Search for the cell housing the specified text and yield its [X, Y] center coordinate. 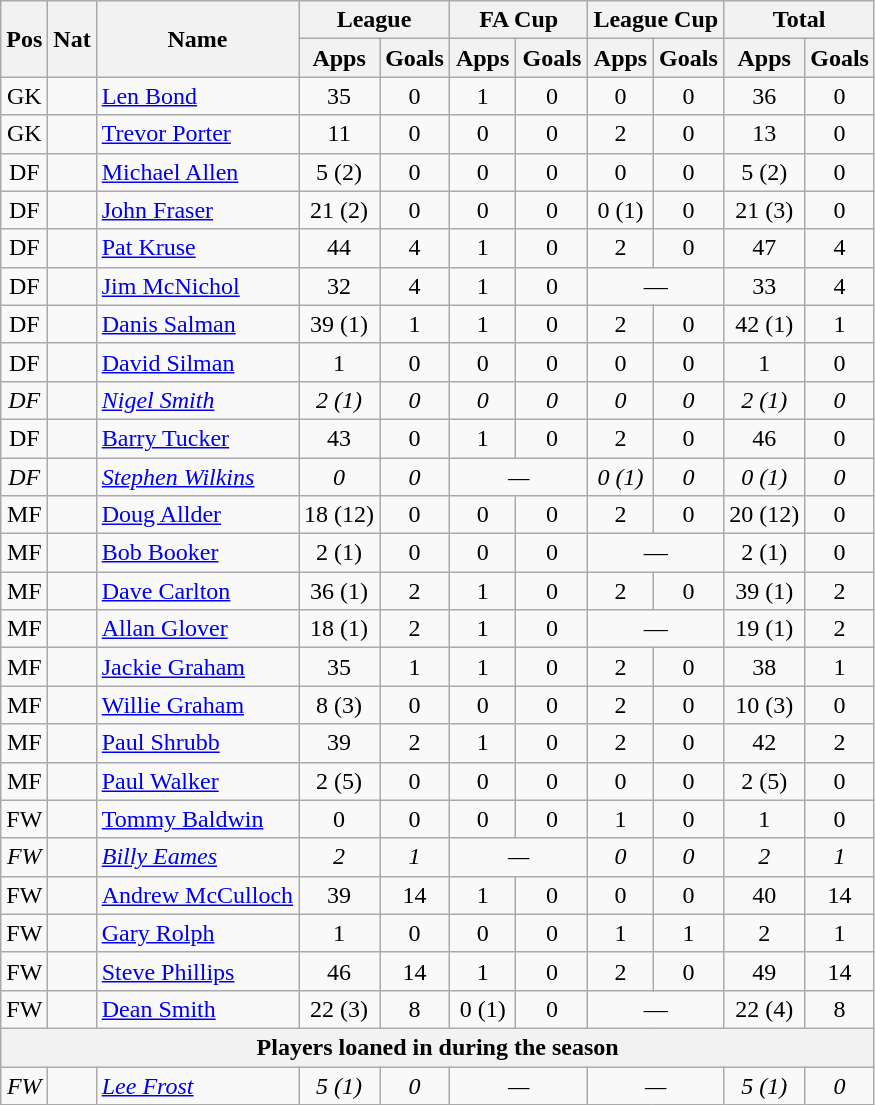
Pos [24, 39]
Barry Tucker [197, 438]
Nigel Smith [197, 400]
32 [340, 286]
Nat [72, 39]
Paul Shrubb [197, 743]
Billy Eames [197, 857]
Paul Walker [197, 781]
Allan Glover [197, 629]
18 (12) [340, 515]
Jackie Graham [197, 667]
FA Cup [518, 20]
Willie Graham [197, 705]
18 (1) [340, 629]
42 [764, 743]
8 (3) [340, 705]
Lee Frost [197, 1085]
League [374, 20]
John Fraser [197, 210]
Steve Phillips [197, 971]
Stephen Wilkins [197, 477]
Tommy Baldwin [197, 819]
13 [764, 134]
Total [800, 20]
Pat Kruse [197, 248]
44 [340, 248]
47 [764, 248]
38 [764, 667]
Players loaned in during the season [438, 1047]
40 [764, 895]
33 [764, 286]
36 (1) [340, 591]
42 (1) [764, 324]
Danis Salman [197, 324]
Gary Rolph [197, 933]
Andrew McCulloch [197, 895]
Trevor Porter [197, 134]
11 [340, 134]
Len Bond [197, 96]
21 (2) [340, 210]
Doug Allder [197, 515]
Jim McNichol [197, 286]
Michael Allen [197, 172]
22 (3) [340, 1009]
League Cup [656, 20]
21 (3) [764, 210]
10 (3) [764, 705]
Dave Carlton [197, 591]
David Silman [197, 362]
49 [764, 971]
Dean Smith [197, 1009]
19 (1) [764, 629]
22 (4) [764, 1009]
20 (12) [764, 515]
36 [764, 96]
Bob Booker [197, 553]
Name [197, 39]
43 [340, 438]
